Find where the given text appears and provide that cell's center as (x, y) coordinate. 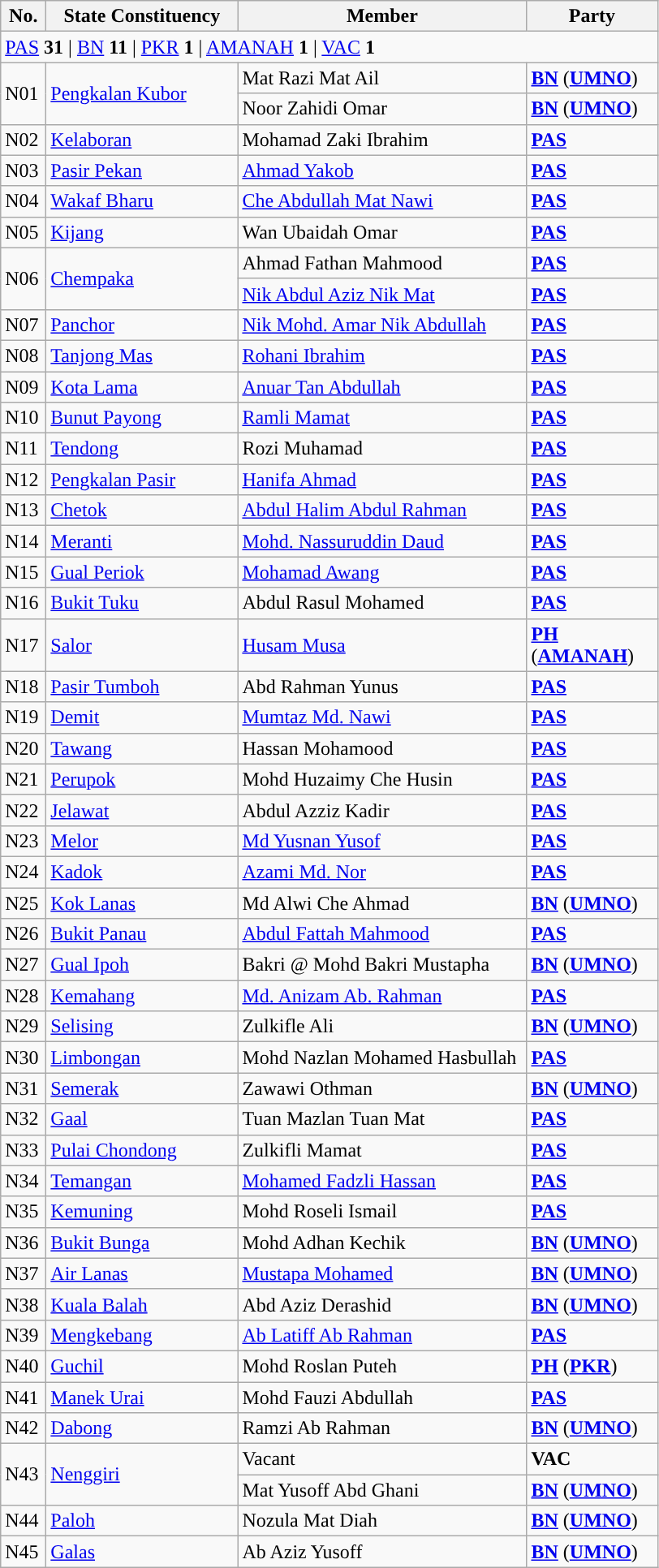
N38 (24, 1304)
N13 (24, 510)
Noor Zahidi Omar (382, 109)
N04 (24, 201)
Tanjong Mas (142, 355)
Galas (142, 1552)
N34 (24, 1181)
Mohd Fauzi Abdullah (382, 1397)
Ramzi Ab Rahman (382, 1428)
Panchor (142, 325)
Ahmad Yakob (382, 170)
N27 (24, 965)
N16 (24, 603)
Meranti (142, 541)
N42 (24, 1428)
N29 (24, 1027)
Zawawi Othman (382, 1088)
N24 (24, 872)
Nenggiri (142, 1475)
Selising (142, 1027)
Abd Rahman Yunus (382, 687)
N11 (24, 449)
N35 (24, 1212)
N02 (24, 140)
Md. Anizam Ab. Rahman (382, 996)
N10 (24, 418)
Wakaf Bharu (142, 201)
Mohd Roslan Puteh (382, 1366)
Abdul Halim Abdul Rahman (382, 510)
Manek Urai (142, 1397)
Tendong (142, 449)
N41 (24, 1397)
Member (382, 16)
Abdul Rasul Mohamed (382, 603)
Mumtaz Md. Nawi (382, 717)
N36 (24, 1243)
Party (592, 16)
N14 (24, 541)
N23 (24, 841)
N20 (24, 748)
Azami Md. Nor (382, 872)
Mat Razi Mat Ail (382, 78)
Semerak (142, 1088)
N09 (24, 387)
N06 (24, 278)
PH (AMANAH) (592, 644)
Zulkifli Mamat (382, 1150)
Kijang (142, 232)
N17 (24, 644)
Rohani Ibrahim (382, 355)
N21 (24, 779)
Kemahang (142, 996)
N05 (24, 232)
Paloh (142, 1521)
Tawang (142, 748)
Pulai Chondong (142, 1150)
N43 (24, 1475)
N32 (24, 1119)
Melor (142, 841)
Guchil (142, 1366)
Jelawat (142, 810)
Bunut Payong (142, 418)
Chetok (142, 510)
PH (PKR) (592, 1366)
N30 (24, 1058)
Nik Abdul Aziz Nik Mat (382, 294)
N40 (24, 1366)
Abd Aziz Derashid (382, 1304)
N22 (24, 810)
Mohd. Nassuruddin Daud (382, 541)
PAS 31 | BN 11 | PKR 1 | AMANAH 1 | VAC 1 (329, 47)
Md Yusnan Yusof (382, 841)
Gual Periok (142, 572)
Mohd Roseli Ismail (382, 1212)
Kemuning (142, 1212)
Kok Lanas (142, 903)
VAC (592, 1459)
Ahmad Fathan Mahmood (382, 263)
Mustapa Mohamed (382, 1273)
N15 (24, 572)
Kadok (142, 872)
N18 (24, 687)
Nozula Mat Diah (382, 1521)
Vacant (382, 1459)
Bakri @ Mohd Bakri Mustapha (382, 965)
N03 (24, 170)
Abdul Azziz Kadir (382, 810)
N37 (24, 1273)
N19 (24, 717)
Kuala Balah (142, 1304)
Zulkifle Ali (382, 1027)
Demit (142, 717)
No. (24, 16)
Mat Yusoff Abd Ghani (382, 1490)
N39 (24, 1335)
N44 (24, 1521)
Temangan (142, 1181)
Anuar Tan Abdullah (382, 387)
Husam Musa (382, 644)
N45 (24, 1552)
Nik Mohd. Amar Nik Abdullah (382, 325)
Che Abdullah Mat Nawi (382, 201)
Tuan Mazlan Tuan Mat (382, 1119)
Ramli Mamat (382, 418)
Mohamad Awang (382, 572)
N28 (24, 996)
Hanifa Ahmad (382, 480)
N12 (24, 480)
Salor (142, 644)
Pengkalan Kubor (142, 93)
Kelaboran (142, 140)
Dabong (142, 1428)
Mohd Nazlan Mohamed Hasbullah (382, 1058)
N07 (24, 325)
State Constituency (142, 16)
N33 (24, 1150)
N31 (24, 1088)
Bukit Bunga (142, 1243)
N01 (24, 93)
Wan Ubaidah Omar (382, 232)
Pasir Pekan (142, 170)
Mengkebang (142, 1335)
Rozi Muhamad (382, 449)
Gaal (142, 1119)
Mohd Adhan Kechik (382, 1243)
Md Alwi Che Ahmad (382, 903)
Mohamad Zaki Ibrahim (382, 140)
Mohamed Fadzli Hassan (382, 1181)
Ab Aziz Yusoff (382, 1552)
N25 (24, 903)
Gual Ipoh (142, 965)
Limbongan (142, 1058)
Hassan Mohamood (382, 748)
N26 (24, 934)
Pengkalan Pasir (142, 480)
Ab Latiff Ab Rahman (382, 1335)
Mohd Huzaimy Che Husin (382, 779)
Abdul Fattah Mahmood (382, 934)
Bukit Panau (142, 934)
Perupok (142, 779)
N08 (24, 355)
Pasir Tumboh (142, 687)
Bukit Tuku (142, 603)
Kota Lama (142, 387)
Air Lanas (142, 1273)
Chempaka (142, 278)
